Determine the (x, y) coordinate at the center of the cell enclosing the given text.  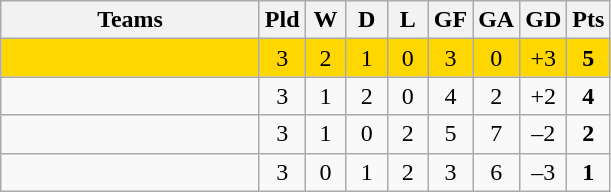
6 (496, 172)
Teams (130, 20)
+2 (544, 96)
GD (544, 20)
D (366, 20)
Pts (588, 20)
GF (450, 20)
GA (496, 20)
7 (496, 134)
–2 (544, 134)
–3 (544, 172)
W (326, 20)
Pld (282, 20)
+3 (544, 58)
L (408, 20)
